Return the (X, Y) coordinate for the center point of the cell that contains the specified text.  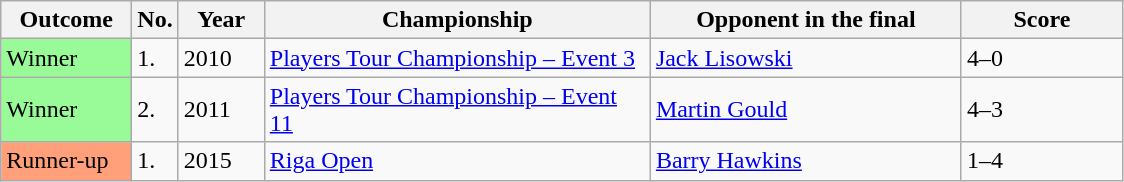
4–3 (1042, 110)
Martin Gould (806, 110)
Score (1042, 20)
2. (155, 110)
2010 (221, 58)
No. (155, 20)
Year (221, 20)
1–4 (1042, 161)
Outcome (66, 20)
Players Tour Championship – Event 11 (457, 110)
2011 (221, 110)
Runner-up (66, 161)
Jack Lisowski (806, 58)
Riga Open (457, 161)
2015 (221, 161)
Opponent in the final (806, 20)
Players Tour Championship – Event 3 (457, 58)
Championship (457, 20)
4–0 (1042, 58)
Barry Hawkins (806, 161)
